From the cell containing the given text, extract its center point as [X, Y] coordinate. 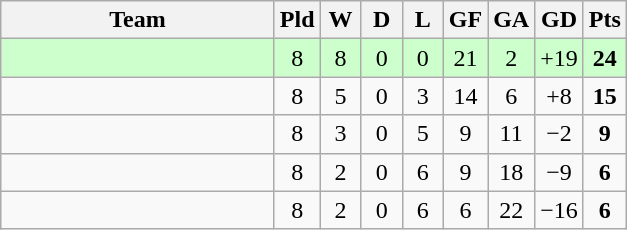
W [340, 20]
11 [512, 134]
Team [138, 20]
−16 [560, 210]
L [422, 20]
Pld [297, 20]
24 [604, 58]
22 [512, 210]
21 [465, 58]
GF [465, 20]
+8 [560, 96]
15 [604, 96]
D [382, 20]
Pts [604, 20]
18 [512, 172]
GD [560, 20]
GA [512, 20]
−9 [560, 172]
+19 [560, 58]
−2 [560, 134]
14 [465, 96]
